Detect which cell encompasses the target text, then output its [X, Y] center coordinate. 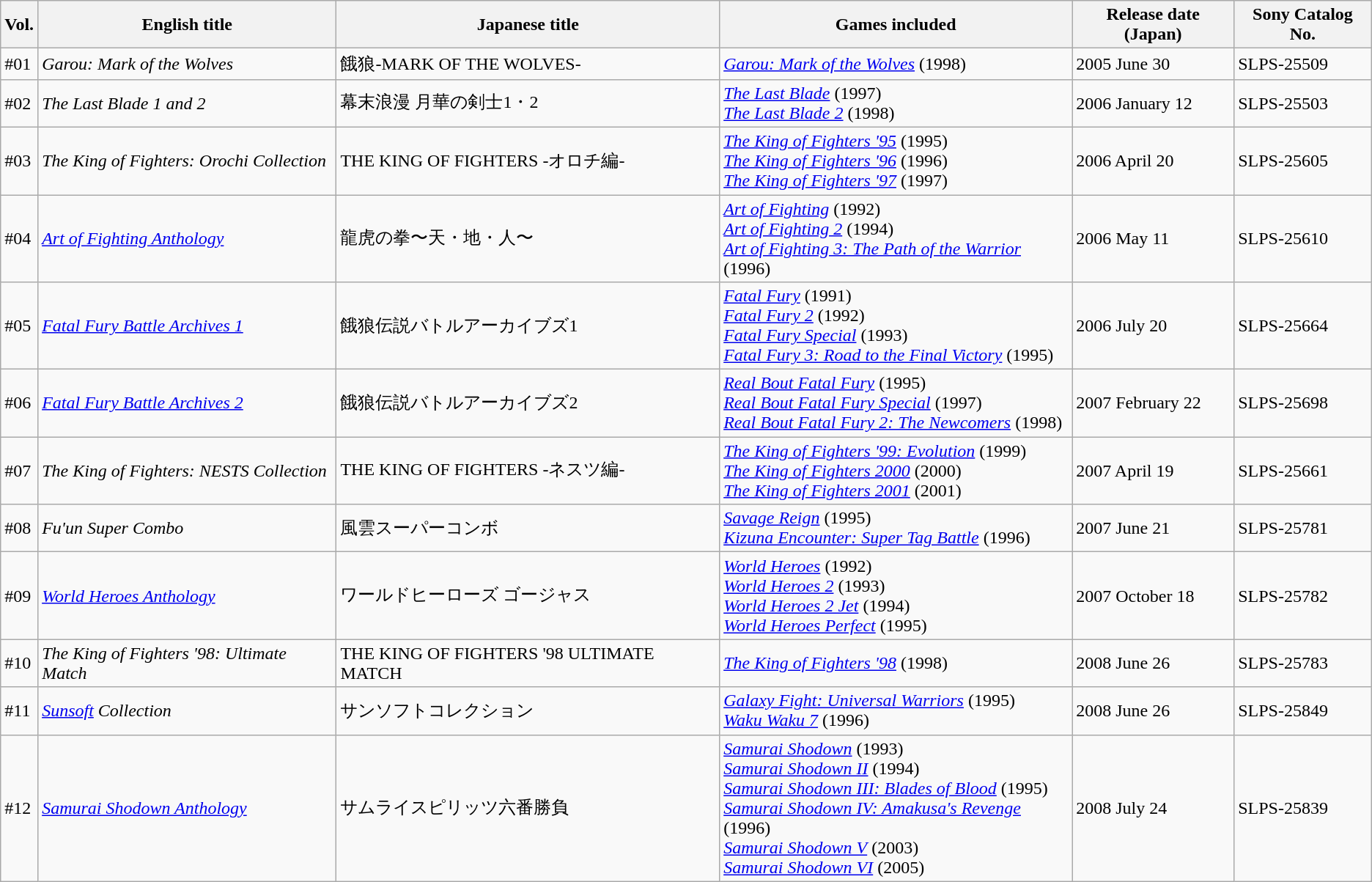
#07 [19, 471]
Japanese title [528, 25]
The Last Blade 1 and 2 [188, 103]
World Heroes Anthology [188, 595]
SLPS-25605 [1303, 161]
Garou: Mark of the Wolves [188, 65]
2006 April 20 [1154, 161]
幕末浪漫 月華の剣士1・2 [528, 103]
SLPS-25664 [1303, 326]
The King of Fighters '95 (1995)The King of Fighters '96 (1996)The King of Fighters '97 (1997) [896, 161]
#02 [19, 103]
2008 July 24 [1154, 808]
SLPS-25509 [1303, 65]
ワールドヒーローズ ゴージャス [528, 595]
SLPS-25661 [1303, 471]
Fu'un Super Combo [188, 528]
Games included [896, 25]
#08 [19, 528]
SLPS-25839 [1303, 808]
THE KING OF FIGHTERS '98 ULTIMATE MATCH [528, 663]
Galaxy Fight: Universal Warriors (1995)Waku Waku 7 (1996) [896, 711]
Fatal Fury (1991)Fatal Fury 2 (1992)Fatal Fury Special (1993)Fatal Fury 3: Road to the Final Victory (1995) [896, 326]
Savage Reign (1995)Kizuna Encounter: Super Tag Battle (1996) [896, 528]
2006 January 12 [1154, 103]
#06 [19, 403]
2006 May 11 [1154, 239]
Release date (Japan) [1154, 25]
Samurai Shodown Anthology [188, 808]
#01 [19, 65]
風雲スーパーコンボ [528, 528]
SLPS-25503 [1303, 103]
SLPS-25781 [1303, 528]
SLPS-25610 [1303, 239]
SLPS-25782 [1303, 595]
龍虎の拳〜天・地・人〜 [528, 239]
#05 [19, 326]
2007 April 19 [1154, 471]
Sunsoft Collection [188, 711]
#03 [19, 161]
World Heroes (1992)World Heroes 2 (1993)World Heroes 2 Jet (1994)World Heroes Perfect (1995) [896, 595]
2007 October 18 [1154, 595]
餓狼-MARK OF THE WOLVES- [528, 65]
The King of Fighters '99: Evolution (1999)The King of Fighters 2000 (2000)The King of Fighters 2001 (2001) [896, 471]
SLPS-25698 [1303, 403]
サムライスピリッツ六番勝負 [528, 808]
The Last Blade (1997)The Last Blade 2 (1998) [896, 103]
#12 [19, 808]
The King of Fighters: Orochi Collection [188, 161]
The King of Fighters '98: Ultimate Match [188, 663]
SLPS-25849 [1303, 711]
Real Bout Fatal Fury (1995)Real Bout Fatal Fury Special (1997)Real Bout Fatal Fury 2: The Newcomers (1998) [896, 403]
Vol. [19, 25]
餓狼伝説バトルアーカイブズ2 [528, 403]
THE KING OF FIGHTERS -オロチ編- [528, 161]
2006 July 20 [1154, 326]
#04 [19, 239]
#09 [19, 595]
Art of Fighting (1992)Art of Fighting 2 (1994)Art of Fighting 3: The Path of the Warrior (1996) [896, 239]
The King of Fighters: NESTS Collection [188, 471]
#11 [19, 711]
サンソフトコレクション [528, 711]
2007 February 22 [1154, 403]
Fatal Fury Battle Archives 1 [188, 326]
2007 June 21 [1154, 528]
2005 June 30 [1154, 65]
THE KING OF FIGHTERS -ネスツ編- [528, 471]
SLPS-25783 [1303, 663]
餓狼伝説バトルアーカイブズ1 [528, 326]
Sony Catalog No. [1303, 25]
Fatal Fury Battle Archives 2 [188, 403]
The King of Fighters '98 (1998) [896, 663]
Garou: Mark of the Wolves (1998) [896, 65]
#10 [19, 663]
English title [188, 25]
Art of Fighting Anthology [188, 239]
